Capture the cell that displays the provided text and extract its (x, y) central coordinate. 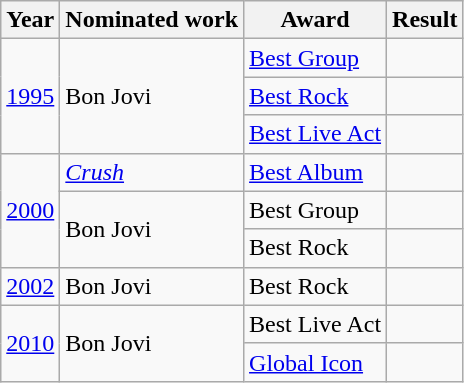
Result (425, 20)
Year (30, 20)
Best Album (316, 172)
Award (316, 20)
Global Icon (316, 362)
Nominated work (152, 20)
2000 (30, 210)
1995 (30, 96)
Crush (152, 172)
2002 (30, 286)
2010 (30, 343)
